Determine the [X, Y] coordinate at the center of the cell enclosing the given text.  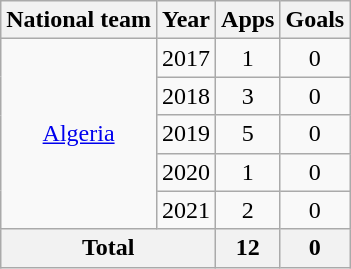
Apps [248, 20]
National team [79, 20]
2017 [186, 58]
12 [248, 248]
Goals [315, 20]
2 [248, 210]
2019 [186, 134]
2020 [186, 172]
5 [248, 134]
2021 [186, 210]
2018 [186, 96]
Algeria [79, 134]
3 [248, 96]
Total [108, 248]
Year [186, 20]
